Pinpoint the cell where the given text exists, returning its (X, Y) midpoint coordinate. 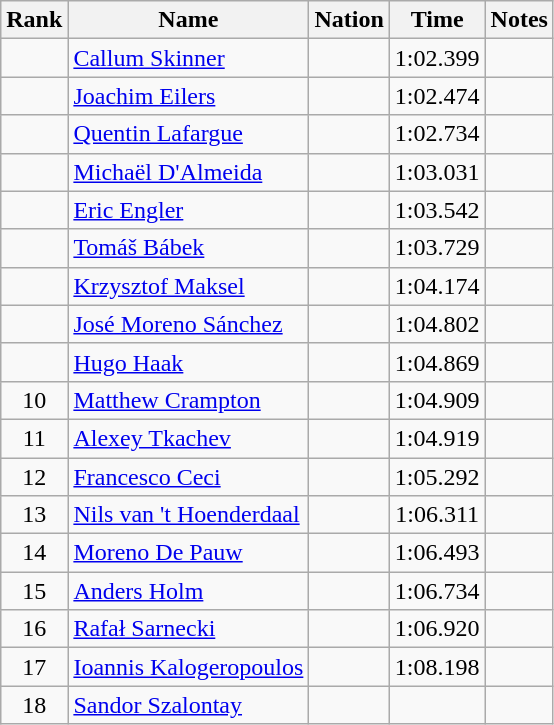
Quentin Lafargue (188, 134)
Hugo Haak (188, 362)
12 (34, 477)
15 (34, 591)
Rank (34, 20)
1:08.198 (437, 667)
1:02.734 (437, 134)
Notes (519, 20)
1:03.729 (437, 248)
17 (34, 667)
Tomáš Bábek (188, 248)
Matthew Crampton (188, 400)
Sandor Szalontay (188, 705)
Alexey Tkachev (188, 438)
Francesco Ceci (188, 477)
Moreno De Pauw (188, 553)
1:05.292 (437, 477)
1:02.399 (437, 58)
1:04.919 (437, 438)
1:04.174 (437, 286)
Joachim Eilers (188, 96)
Ioannis Kalogeropoulos (188, 667)
18 (34, 705)
Krzysztof Maksel (188, 286)
1:02.474 (437, 96)
Nils van 't Hoenderdaal (188, 515)
Anders Holm (188, 591)
1:06.734 (437, 591)
Callum Skinner (188, 58)
1:03.031 (437, 172)
11 (34, 438)
10 (34, 400)
1:03.542 (437, 210)
1:06.493 (437, 553)
1:04.909 (437, 400)
Michaël D'Almeida (188, 172)
16 (34, 629)
1:06.311 (437, 515)
1:04.802 (437, 324)
13 (34, 515)
1:04.869 (437, 362)
Eric Engler (188, 210)
Name (188, 20)
Time (437, 20)
Rafał Sarnecki (188, 629)
14 (34, 553)
1:06.920 (437, 629)
Nation (349, 20)
José Moreno Sánchez (188, 324)
